Pinpoint the cell where the given text exists, returning its [x, y] midpoint coordinate. 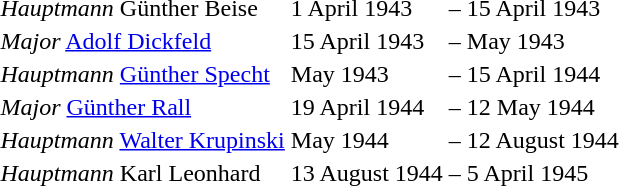
19 April 1944 [366, 107]
May 1943 [366, 74]
15 April 1943 [366, 41]
May 1944 [366, 140]
